Return the (X, Y) coordinate for the center point of the cell that contains the specified text.  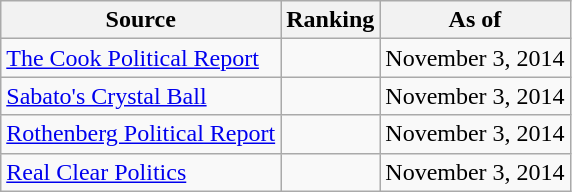
As of (475, 20)
Real Clear Politics (141, 172)
Ranking (330, 20)
Source (141, 20)
Sabato's Crystal Ball (141, 96)
Rothenberg Political Report (141, 134)
The Cook Political Report (141, 58)
